Pinpoint the cell where the given text exists, returning its (x, y) midpoint coordinate. 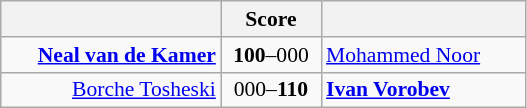
Neal van de Kamer (111, 55)
000–110 (271, 90)
Score (271, 19)
Mohammed Noor (424, 55)
Ivan Vorobev (424, 90)
Borche Tosheski (111, 90)
100–000 (271, 55)
